Locate the cell with the specified text and output its [X, Y] center coordinate. 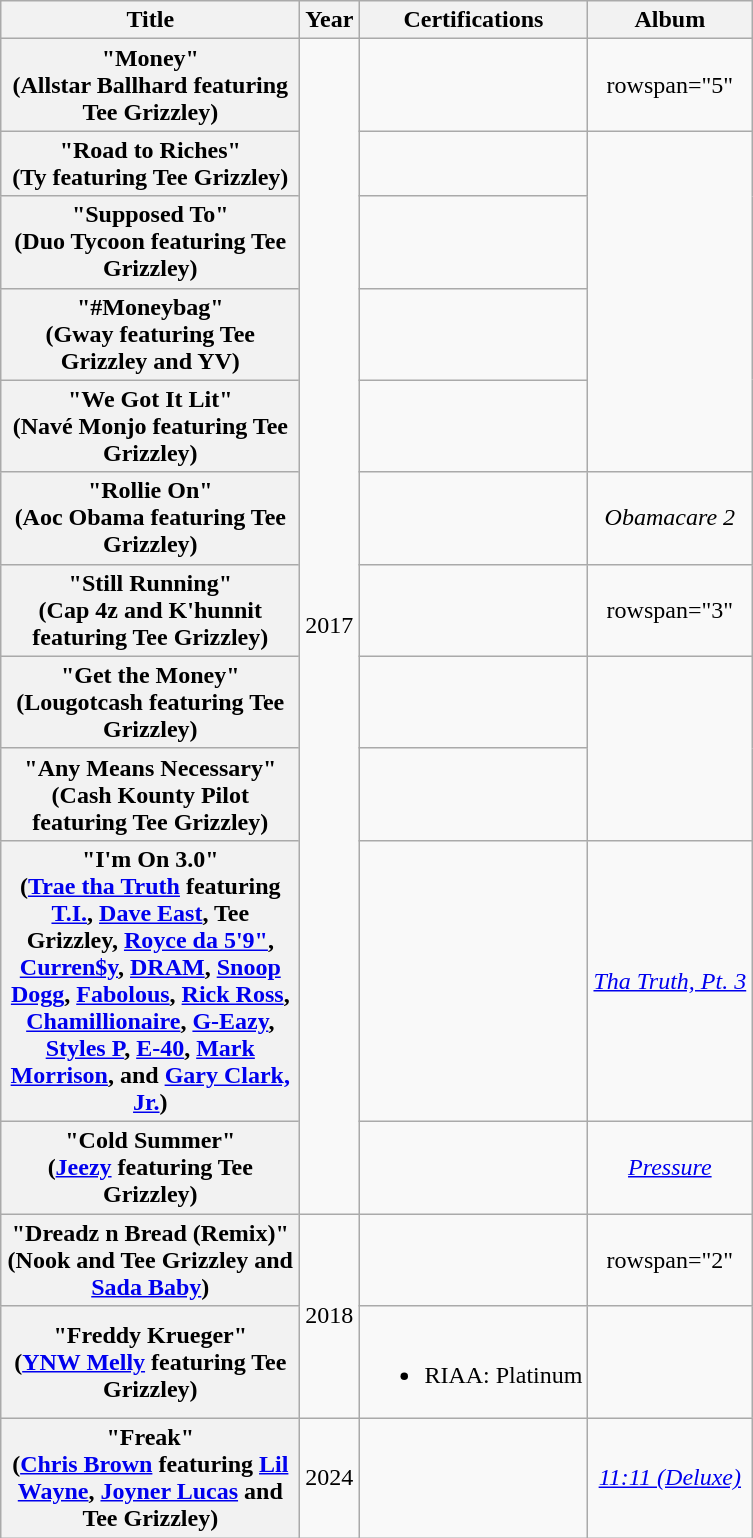
"Still Running"(Cap 4z and K'hunnit featuring Tee Grizzley) [150, 610]
Certifications [474, 20]
Obamacare 2 [670, 518]
"Road to Riches"(Ty featuring Tee Grizzley) [150, 164]
"Supposed To"(Duo Tycoon featuring Tee Grizzley) [150, 242]
2017 [330, 626]
11:11 (Deluxe) [670, 1478]
"Get the Money"(Lougotcash featuring Tee Grizzley) [150, 702]
2018 [330, 1316]
rowspan="5" [670, 85]
Pressure [670, 1167]
Tha Truth, Pt. 3 [670, 980]
Album [670, 20]
RIAA: Platinum [474, 1362]
"Cold Summer"(Jeezy featuring Tee Grizzley) [150, 1167]
"Freddy Krueger" (YNW Melly featuring Tee Grizzley) [150, 1362]
"Freak" (Chris Brown featuring Lil Wayne, Joyner Lucas and Tee Grizzley) [150, 1478]
"#Moneybag"(Gway featuring Tee Grizzley and YV) [150, 334]
Year [330, 20]
"Dreadz n Bread (Remix)"(Nook and Tee Grizzley and Sada Baby) [150, 1260]
2024 [330, 1478]
"Money"(Allstar Ballhard featuring Tee Grizzley) [150, 85]
rowspan="2" [670, 1260]
"Any Means Necessary"(Cash Kounty Pilot featuring Tee Grizzley) [150, 794]
"Rollie On"(Aoc Obama featuring Tee Grizzley) [150, 518]
rowspan="3" [670, 610]
"We Got It Lit"(Navé Monjo featuring Tee Grizzley) [150, 426]
Title [150, 20]
